Locate the cell with the specified text and output its [X, Y] center coordinate. 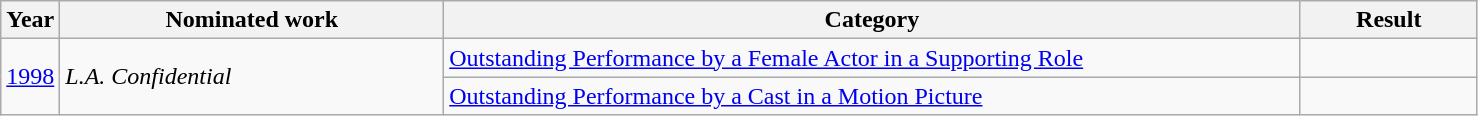
L.A. Confidential [252, 77]
Outstanding Performance by a Female Actor in a Supporting Role [872, 58]
Outstanding Performance by a Cast in a Motion Picture [872, 96]
1998 [30, 77]
Year [30, 20]
Category [872, 20]
Result [1388, 20]
Nominated work [252, 20]
